From the cell containing the given text, extract its center point as (X, Y) coordinate. 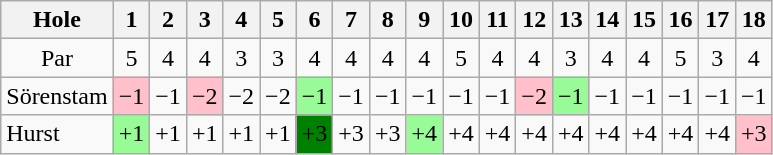
10 (462, 20)
8 (388, 20)
14 (608, 20)
11 (498, 20)
9 (424, 20)
2 (168, 20)
Sörenstam (57, 96)
17 (718, 20)
18 (754, 20)
6 (314, 20)
16 (680, 20)
Hole (57, 20)
Hurst (57, 134)
7 (352, 20)
15 (644, 20)
1 (132, 20)
12 (534, 20)
Par (57, 58)
13 (570, 20)
